Provide the [x, y] coordinate of the cell's center where the given text is located.  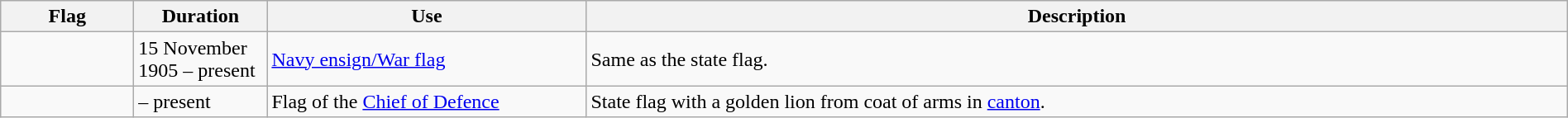
Description [1077, 17]
Flag of the Chief of Defence [427, 101]
State flag with a golden lion from coat of arms in canton. [1077, 101]
Use [427, 17]
Duration [200, 17]
Same as the state flag. [1077, 59]
Navy ensign/War flag [427, 59]
Flag [68, 17]
– present [200, 101]
15 November 1905 – present [200, 59]
